Detect which cell encompasses the target text, then output its (x, y) center coordinate. 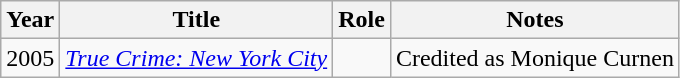
True Crime: New York City (196, 58)
Notes (534, 20)
Credited as Monique Curnen (534, 58)
Year (30, 20)
Title (196, 20)
Role (362, 20)
2005 (30, 58)
